Find where the given text appears and provide that cell's center as [X, Y] coordinate. 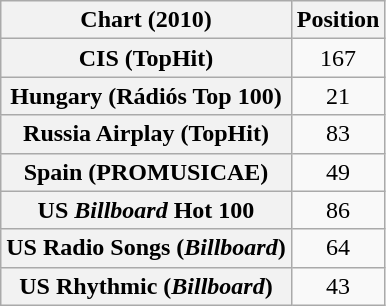
21 [338, 96]
CIS (TopHit) [146, 58]
64 [338, 248]
Position [338, 20]
US Radio Songs (Billboard) [146, 248]
US Rhythmic (Billboard) [146, 286]
Chart (2010) [146, 20]
US Billboard Hot 100 [146, 210]
Hungary (Rádiós Top 100) [146, 96]
43 [338, 286]
Spain (PROMUSICAE) [146, 172]
83 [338, 134]
167 [338, 58]
49 [338, 172]
86 [338, 210]
Russia Airplay (TopHit) [146, 134]
